Pinpoint the cell where the given text exists, returning its [x, y] midpoint coordinate. 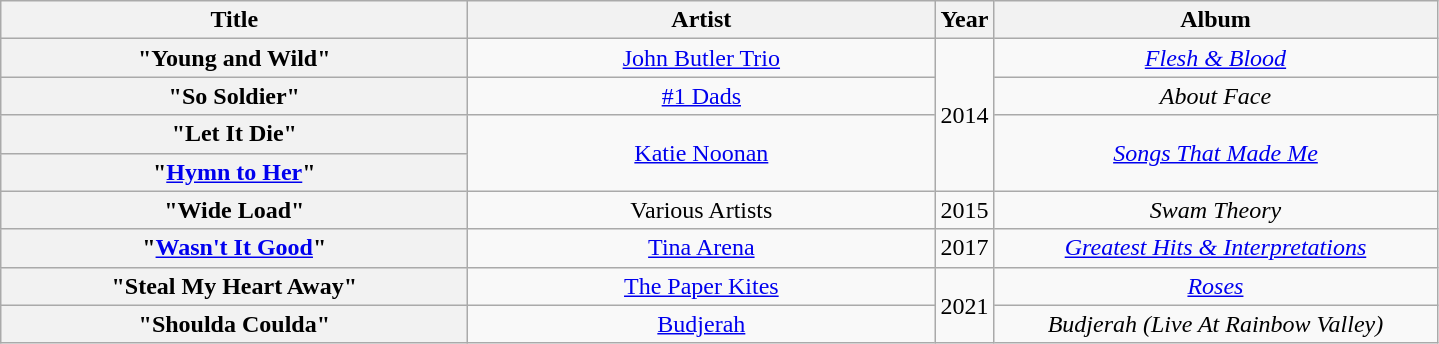
Flesh & Blood [1216, 58]
Greatest Hits & Interpretations [1216, 248]
Budjerah [702, 324]
"Wasn't It Good" [234, 248]
Year [964, 20]
2021 [964, 305]
"Shoulda Coulda" [234, 324]
Budjerah (Live At Rainbow Valley) [1216, 324]
"So Soldier" [234, 96]
Roses [1216, 286]
Various Artists [702, 210]
Tina Arena [702, 248]
2014 [964, 115]
Swam Theory [1216, 210]
Songs That Made Me [1216, 153]
#1 Dads [702, 96]
Album [1216, 20]
"Young and Wild" [234, 58]
"Hymn to Her" [234, 172]
The Paper Kites [702, 286]
Katie Noonan [702, 153]
About Face [1216, 96]
"Wide Load" [234, 210]
Title [234, 20]
"Let It Die" [234, 134]
2017 [964, 248]
2015 [964, 210]
"Steal My Heart Away" [234, 286]
Artist [702, 20]
John Butler Trio [702, 58]
